Find where the given text appears and provide that cell's center as (x, y) coordinate. 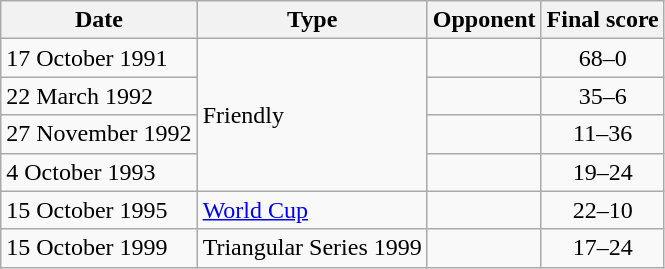
68–0 (602, 58)
27 November 1992 (99, 134)
22–10 (602, 210)
11–36 (602, 134)
World Cup (312, 210)
Opponent (484, 20)
35–6 (602, 96)
Date (99, 20)
15 October 1995 (99, 210)
4 October 1993 (99, 172)
17 October 1991 (99, 58)
Final score (602, 20)
Type (312, 20)
15 October 1999 (99, 248)
19–24 (602, 172)
22 March 1992 (99, 96)
17–24 (602, 248)
Triangular Series 1999 (312, 248)
Friendly (312, 115)
